Capture the cell that displays the provided text and extract its [x, y] central coordinate. 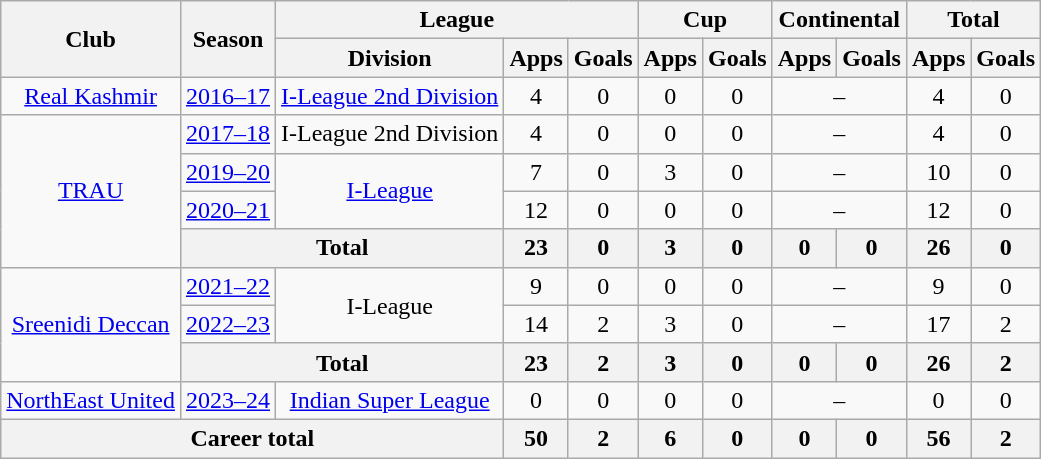
Sreenidi Deccan [91, 324]
17 [938, 324]
56 [938, 438]
14 [536, 324]
2022–23 [228, 324]
League [458, 20]
Season [228, 39]
50 [536, 438]
Real Kashmir [91, 96]
Division [390, 58]
TRAU [91, 191]
Cup [705, 20]
7 [536, 172]
10 [938, 172]
NorthEast United [91, 400]
Career total [252, 438]
2023–24 [228, 400]
6 [670, 438]
Continental [839, 20]
2016–17 [228, 96]
Indian Super League [390, 400]
Club [91, 39]
2020–21 [228, 210]
2017–18 [228, 134]
2021–22 [228, 286]
2019–20 [228, 172]
